Identify which cell holds the provided text, then report its (X, Y) central coordinate. 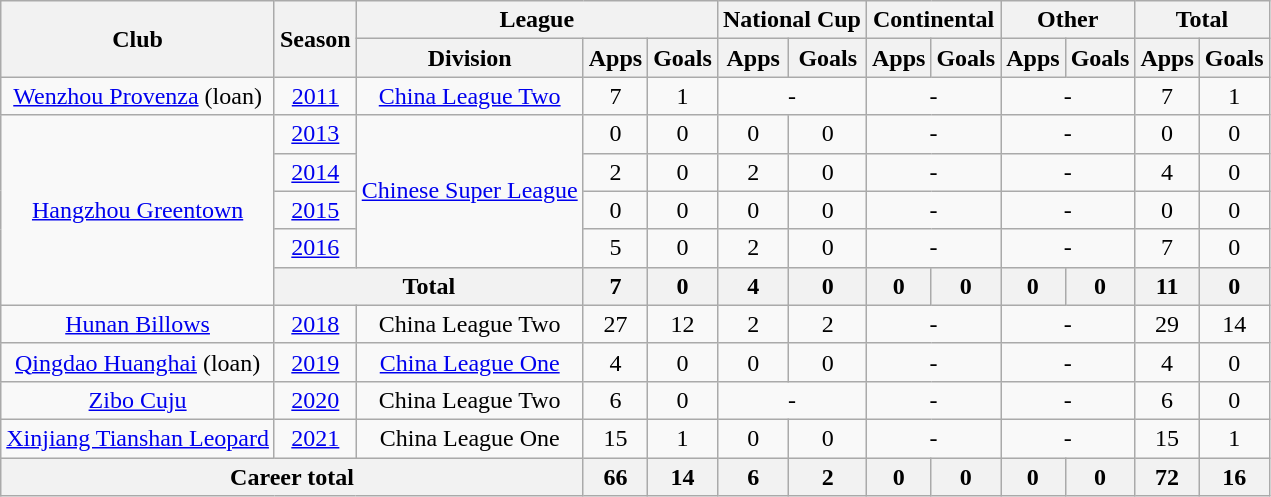
2013 (315, 134)
Qingdao Huanghai (loan) (138, 362)
Wenzhou Provenza (loan) (138, 96)
2018 (315, 324)
2015 (315, 210)
16 (1234, 477)
5 (615, 248)
12 (683, 324)
Zibo Cuju (138, 400)
Club (138, 39)
Other (1068, 20)
72 (1167, 477)
Xinjiang Tianshan Leopard (138, 438)
League (536, 20)
Career total (292, 477)
2016 (315, 248)
Chinese Super League (470, 191)
National Cup (792, 20)
66 (615, 477)
2020 (315, 400)
Season (315, 39)
2019 (315, 362)
27 (615, 324)
Continental (933, 20)
2014 (315, 172)
Hangzhou Greentown (138, 210)
2011 (315, 96)
11 (1167, 286)
2021 (315, 438)
Division (470, 58)
Hunan Billows (138, 324)
29 (1167, 324)
